For the text-containing cell, return its midpoint in [x, y] coordinate format. 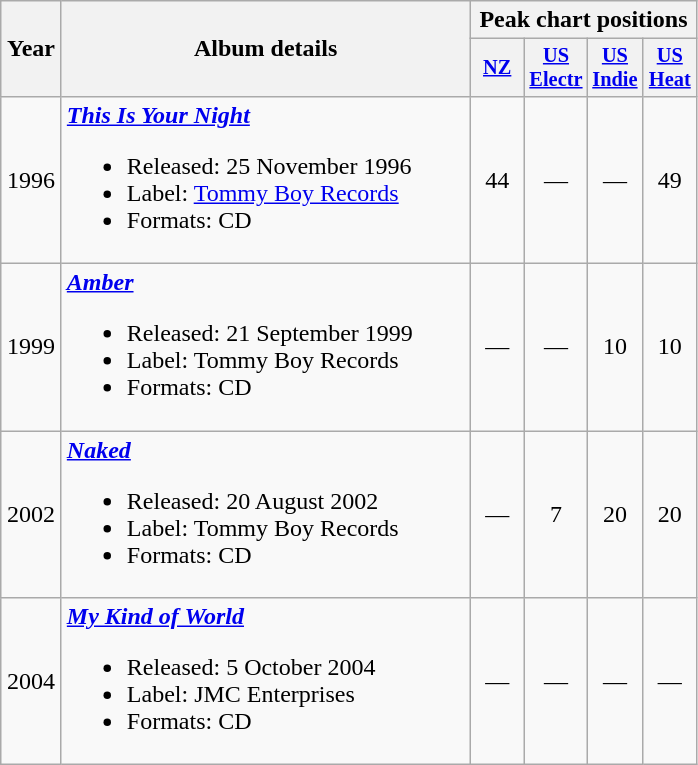
7 [556, 514]
AmberReleased: 21 September 1999Label: Tommy Boy RecordsFormats: CD [266, 348]
US Electr [556, 68]
US Heat [670, 68]
1996 [32, 180]
My Kind of WorldReleased: 5 October 2004Label: JMC EnterprisesFormats: CD [266, 682]
49 [670, 180]
2002 [32, 514]
44 [498, 180]
2004 [32, 682]
Peak chart positions [584, 20]
Year [32, 49]
Album details [266, 49]
NakedReleased: 20 August 2002Label: Tommy Boy RecordsFormats: CD [266, 514]
US Indie [614, 68]
1999 [32, 348]
NZ [498, 68]
This Is Your NightReleased: 25 November 1996Label: Tommy Boy RecordsFormats: CD [266, 180]
